From the cell containing the given text, extract its center point as (x, y) coordinate. 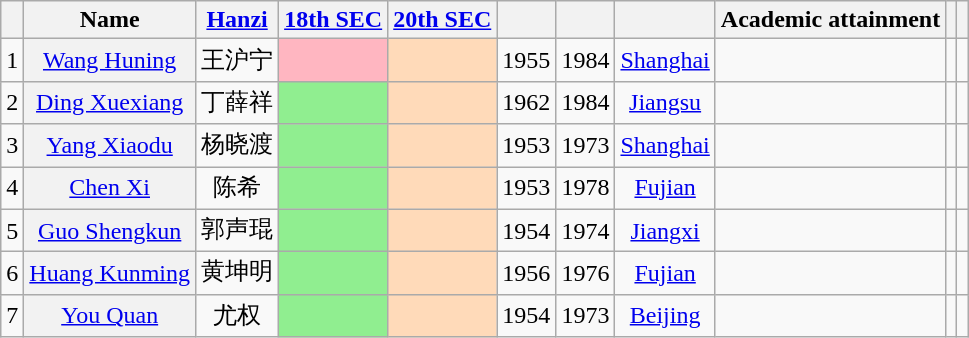
1956 (526, 274)
5 (12, 230)
Beijing (665, 316)
6 (12, 274)
1976 (586, 274)
18th SEC (334, 20)
尤权 (238, 316)
Huang Kunming (110, 274)
Jiangsu (665, 102)
丁薛祥 (238, 102)
Name (110, 20)
3 (12, 146)
1 (12, 60)
Hanzi (238, 20)
Wang Huning (110, 60)
1955 (526, 60)
20th SEC (442, 20)
Guo Shengkun (110, 230)
4 (12, 188)
1978 (586, 188)
2 (12, 102)
1974 (586, 230)
Ding Xuexiang (110, 102)
7 (12, 316)
黄坤明 (238, 274)
Chen Xi (110, 188)
Academic attainment (830, 20)
You Quan (110, 316)
郭声琨 (238, 230)
1962 (526, 102)
杨晓渡 (238, 146)
Yang Xiaodu (110, 146)
王沪宁 (238, 60)
Jiangxi (665, 230)
陈希 (238, 188)
